Identify which cell holds the provided text, then report its [X, Y] central coordinate. 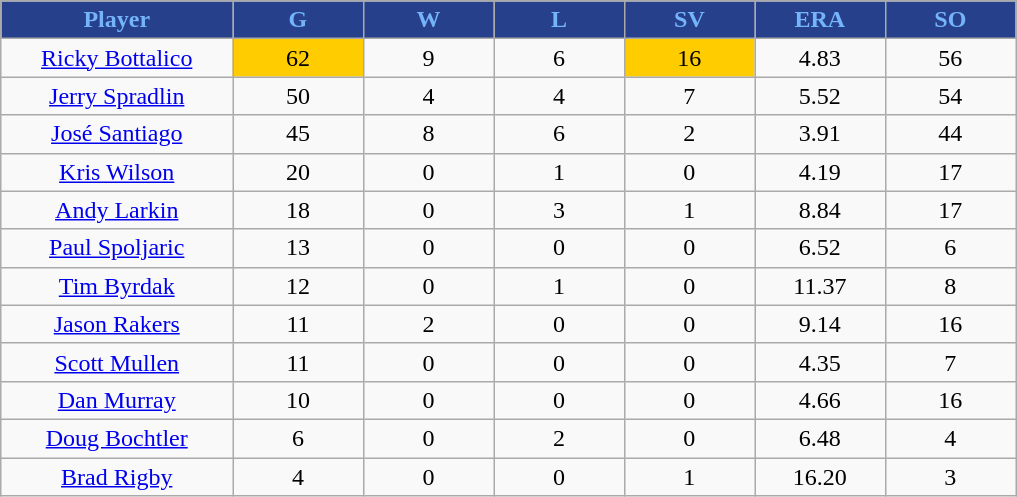
4.83 [820, 58]
Kris Wilson [117, 172]
L [559, 20]
6.52 [820, 248]
62 [298, 58]
18 [298, 210]
4.66 [820, 400]
50 [298, 96]
Brad Rigby [117, 477]
10 [298, 400]
12 [298, 286]
Jerry Spradlin [117, 96]
5.52 [820, 96]
Andy Larkin [117, 210]
José Santiago [117, 134]
56 [950, 58]
8.84 [820, 210]
SV [689, 20]
3.91 [820, 134]
Player [117, 20]
44 [950, 134]
Scott Mullen [117, 362]
20 [298, 172]
11.37 [820, 286]
Doug Bochtler [117, 438]
45 [298, 134]
54 [950, 96]
Jason Rakers [117, 324]
16.20 [820, 477]
Dan Murray [117, 400]
ERA [820, 20]
SO [950, 20]
4.19 [820, 172]
9 [428, 58]
G [298, 20]
W [428, 20]
9.14 [820, 324]
Ricky Bottalico [117, 58]
4.35 [820, 362]
Paul Spoljaric [117, 248]
6.48 [820, 438]
Tim Byrdak [117, 286]
13 [298, 248]
